Extract the (x, y) coordinate from the center of the cell holding the provided text.  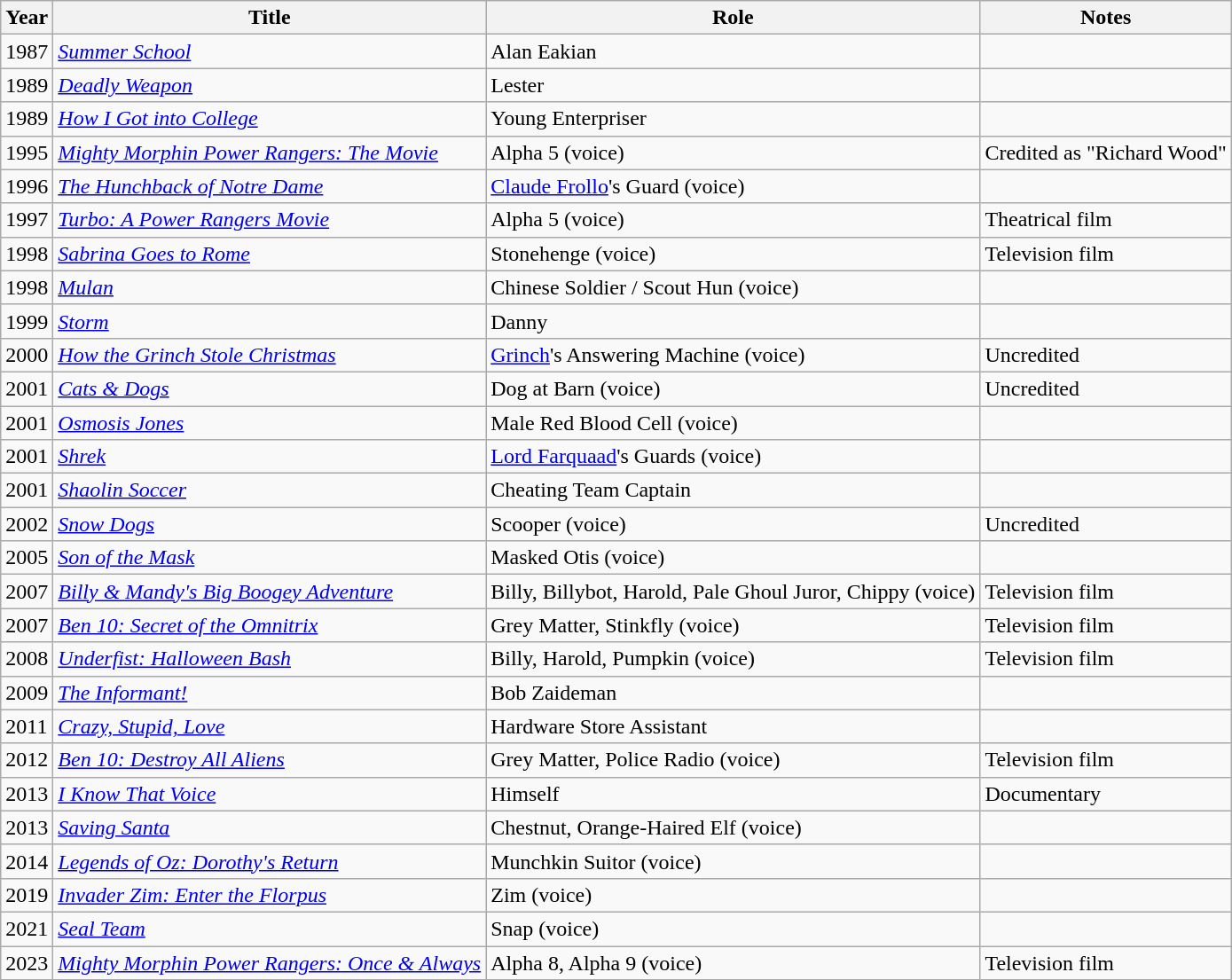
The Hunchback of Notre Dame (270, 186)
Chinese Soldier / Scout Hun (voice) (733, 287)
Legends of Oz: Dorothy's Return (270, 861)
Snow Dogs (270, 524)
Cats & Dogs (270, 388)
1997 (27, 220)
Crazy, Stupid, Love (270, 726)
Lester (733, 85)
Mighty Morphin Power Rangers: Once & Always (270, 962)
Summer School (270, 51)
Mighty Morphin Power Rangers: The Movie (270, 153)
2011 (27, 726)
Storm (270, 321)
Son of the Mask (270, 558)
Danny (733, 321)
Deadly Weapon (270, 85)
2005 (27, 558)
Masked Otis (voice) (733, 558)
1999 (27, 321)
Himself (733, 794)
Credited as "Richard Wood" (1106, 153)
2019 (27, 895)
1996 (27, 186)
Chestnut, Orange-Haired Elf (voice) (733, 827)
The Informant! (270, 693)
Male Red Blood Cell (voice) (733, 423)
Hardware Store Assistant (733, 726)
I Know That Voice (270, 794)
Invader Zim: Enter the Florpus (270, 895)
How I Got into College (270, 119)
Billy, Billybot, Harold, Pale Ghoul Juror, Chippy (voice) (733, 592)
Ben 10: Destroy All Aliens (270, 760)
2002 (27, 524)
Grinch's Answering Machine (voice) (733, 355)
Year (27, 18)
Documentary (1106, 794)
Young Enterpriser (733, 119)
2000 (27, 355)
Cheating Team Captain (733, 490)
Stonehenge (voice) (733, 254)
Munchkin Suitor (voice) (733, 861)
2012 (27, 760)
Billy, Harold, Pumpkin (voice) (733, 659)
Zim (voice) (733, 895)
1987 (27, 51)
How the Grinch Stole Christmas (270, 355)
Sabrina Goes to Rome (270, 254)
Scooper (voice) (733, 524)
Seal Team (270, 929)
Theatrical film (1106, 220)
Saving Santa (270, 827)
Shrek (270, 457)
Grey Matter, Police Radio (voice) (733, 760)
Snap (voice) (733, 929)
Shaolin Soccer (270, 490)
Mulan (270, 287)
Role (733, 18)
2023 (27, 962)
Alan Eakian (733, 51)
Ben 10: Secret of the Omnitrix (270, 625)
2009 (27, 693)
Underfist: Halloween Bash (270, 659)
2021 (27, 929)
2014 (27, 861)
Dog at Barn (voice) (733, 388)
Claude Frollo's Guard (voice) (733, 186)
Billy & Mandy's Big Boogey Adventure (270, 592)
Grey Matter, Stinkfly (voice) (733, 625)
2008 (27, 659)
Turbo: A Power Rangers Movie (270, 220)
Alpha 8, Alpha 9 (voice) (733, 962)
Bob Zaideman (733, 693)
1995 (27, 153)
Title (270, 18)
Notes (1106, 18)
Lord Farquaad's Guards (voice) (733, 457)
Osmosis Jones (270, 423)
